From the cell containing the given text, extract its center point as [X, Y] coordinate. 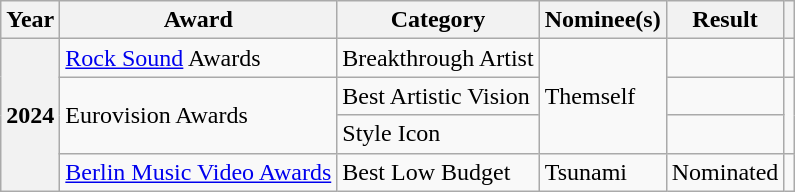
Year [30, 20]
Berlin Music Video Awards [198, 172]
Nominated [725, 172]
Themself [602, 96]
Breakthrough Artist [438, 58]
Rock Sound Awards [198, 58]
Eurovision Awards [198, 115]
2024 [30, 115]
Award [198, 20]
Result [725, 20]
Nominee(s) [602, 20]
Tsunami [602, 172]
Best Artistic Vision [438, 96]
Best Low Budget [438, 172]
Style Icon [438, 134]
Category [438, 20]
